Scan for the cell matching the given text and deliver its [X, Y] coordinate at center. 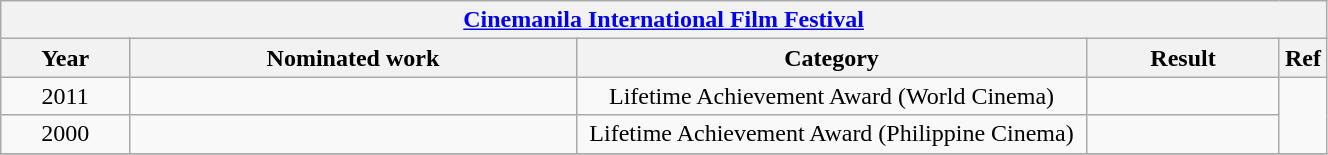
Category [831, 58]
Lifetime Achievement Award (Philippine Cinema) [831, 134]
Year [66, 58]
Lifetime Achievement Award (World Cinema) [831, 96]
Ref [1302, 58]
2000 [66, 134]
Result [1184, 58]
Nominated work [354, 58]
Cinemanila International Film Festival [664, 20]
2011 [66, 96]
